For the text-containing cell, return its midpoint in [X, Y] coordinate format. 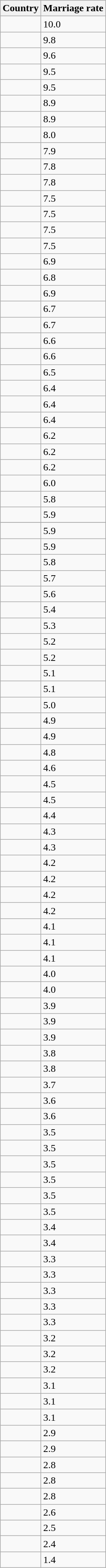
5.6 [73, 594]
10.0 [73, 24]
4.6 [73, 768]
8.0 [73, 135]
5.3 [73, 626]
Marriage rate [73, 8]
6.0 [73, 483]
9.8 [73, 40]
1.4 [73, 1560]
5.0 [73, 705]
7.9 [73, 151]
4.4 [73, 816]
2.5 [73, 1528]
5.4 [73, 610]
9.6 [73, 56]
4.8 [73, 752]
5.7 [73, 578]
6.5 [73, 372]
3.7 [73, 1085]
2.4 [73, 1544]
2.6 [73, 1512]
6.8 [73, 277]
Country [21, 8]
